Return [X, Y] of the center of cell containing provided text 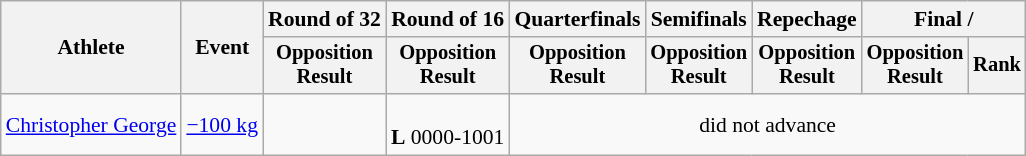
Rank [997, 66]
Event [222, 48]
did not advance [767, 124]
−100 kg [222, 124]
Athlete [92, 48]
L 0000-1001 [448, 124]
Semifinals [698, 19]
Repechage [807, 19]
Christopher George [92, 124]
Quarterfinals [577, 19]
Round of 16 [448, 19]
Final / [944, 19]
Round of 32 [324, 19]
